Return [x, y] of the center of cell containing provided text 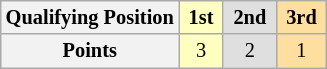
Points [90, 51]
Qualifying Position [90, 17]
2nd [250, 17]
1 [301, 51]
3rd [301, 17]
2 [250, 51]
3 [202, 51]
1st [202, 17]
